Determine the [X, Y] coordinate at the center of the cell enclosing the given text.  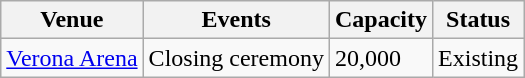
Capacity [380, 20]
Status [478, 20]
Existing [478, 58]
Verona Arena [72, 58]
20,000 [380, 58]
Closing ceremony [236, 58]
Events [236, 20]
Venue [72, 20]
